Return (X, Y) of the center of cell containing provided text 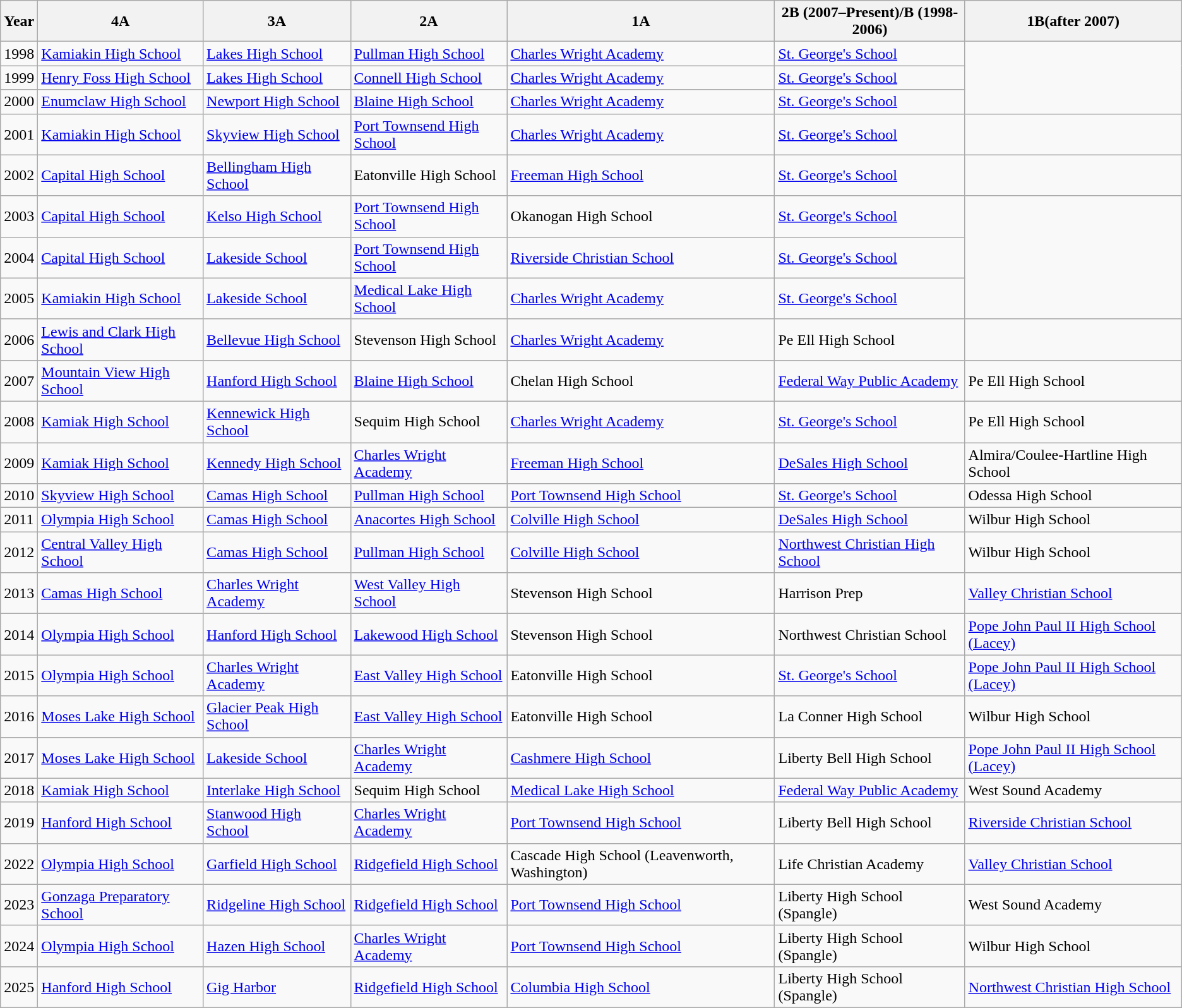
4A (121, 21)
Ridgeline High School (277, 904)
Almira/Coulee-Hartline High School (1073, 462)
2017 (19, 758)
Northwest Christian School (870, 634)
2003 (19, 216)
2001 (19, 134)
Central Valley High School (121, 552)
Kennedy High School (277, 462)
2011 (19, 520)
Lewis and Clark High School (121, 340)
2025 (19, 987)
Stanwood High School (277, 822)
Newport High School (277, 102)
1A (641, 21)
2008 (19, 422)
Gonzaga Preparatory School (121, 904)
Bellevue High School (277, 340)
2006 (19, 340)
2004 (19, 258)
Anacortes High School (429, 520)
Odessa High School (1073, 496)
Chelan High School (641, 380)
2012 (19, 552)
Enumclaw High School (121, 102)
Lakewood High School (429, 634)
Year (19, 21)
Bellingham High School (277, 176)
Hazen High School (277, 946)
1998 (19, 54)
2015 (19, 676)
Columbia High School (641, 987)
La Conner High School (870, 716)
2000 (19, 102)
2013 (19, 594)
2019 (19, 822)
Cascade High School (Leavenworth, Washington) (641, 864)
2009 (19, 462)
Life Christian Academy (870, 864)
2005 (19, 298)
2010 (19, 496)
2018 (19, 790)
1B(after 2007) (1073, 21)
West Valley High School (429, 594)
Harrison Prep (870, 594)
2007 (19, 380)
2002 (19, 176)
2023 (19, 904)
Connell High School (429, 78)
2022 (19, 864)
2014 (19, 634)
Kelso High School (277, 216)
Garfield High School (277, 864)
3A (277, 21)
2024 (19, 946)
Mountain View High School (121, 380)
2B (2007–Present)/B (1998-2006) (870, 21)
1999 (19, 78)
Glacier Peak High School (277, 716)
Henry Foss High School (121, 78)
2016 (19, 716)
Kennewick High School (277, 422)
Okanogan High School (641, 216)
Cashmere High School (641, 758)
Gig Harbor (277, 987)
Interlake High School (277, 790)
2A (429, 21)
